Locate the cell with the specified text and output its [x, y] center coordinate. 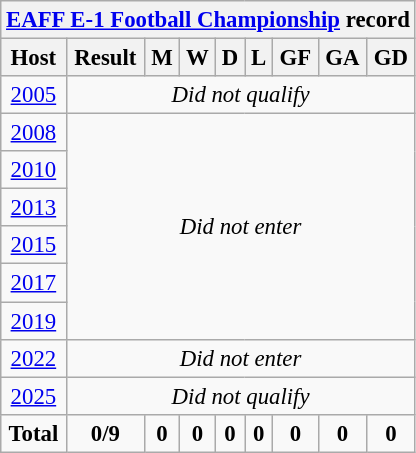
W [197, 58]
M [162, 58]
EAFF E-1 Football Championship record [208, 20]
Total [34, 433]
2025 [34, 396]
2017 [34, 283]
Result [106, 58]
L [259, 58]
0/9 [106, 433]
2022 [34, 358]
GA [342, 58]
GD [392, 58]
GF [296, 58]
2008 [34, 133]
2013 [34, 208]
2005 [34, 95]
2015 [34, 245]
2019 [34, 321]
D [230, 58]
Host [34, 58]
2010 [34, 170]
